Determine the [X, Y] coordinate at the center of the cell enclosing the given text.  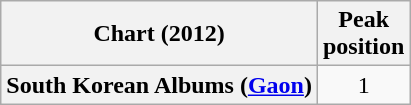
Peakposition [363, 34]
Chart (2012) [160, 34]
1 [363, 85]
South Korean Albums (Gaon) [160, 85]
